Determine the [X, Y] coordinate at the center of the cell enclosing the given text.  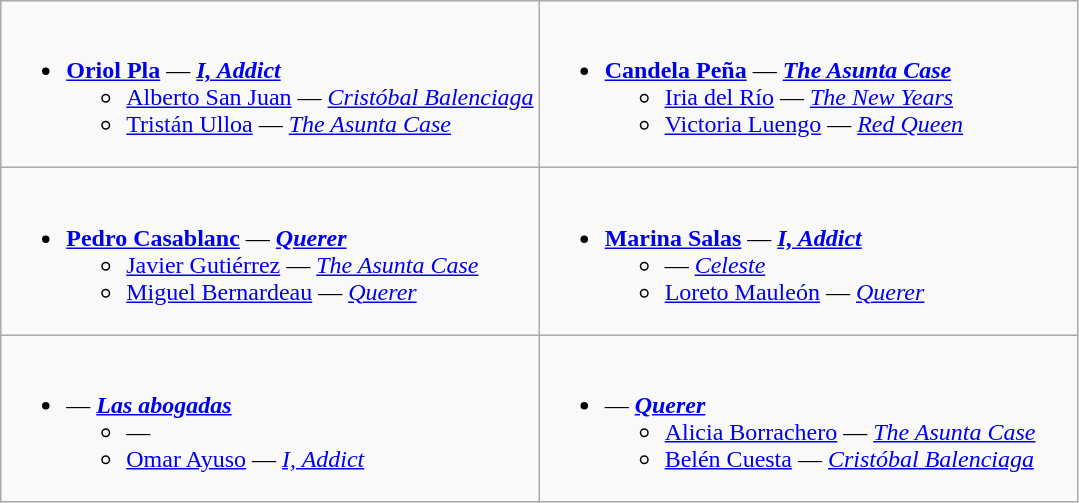
Oriol Pla — I, AddictAlberto San Juan — Cristóbal BalenciagaTristán Ulloa — The Asunta Case [270, 84]
Pedro Casablanc — QuererJavier Gutiérrez — The Asunta CaseMiguel Bernardeau — Querer [270, 252]
— QuererAlicia Borrachero — The Asunta CaseBelén Cuesta — Cristóbal Balenciaga [808, 418]
Marina Salas — I, Addict — CelesteLoreto Mauleón — Querer [808, 252]
Candela Peña — The Asunta CaseIria del Río — The New YearsVictoria Luengo — Red Queen [808, 84]
— Las abogadas — Omar Ayuso — I, Addict [270, 418]
